Scan for the cell matching the given text and deliver its (X, Y) coordinate at center. 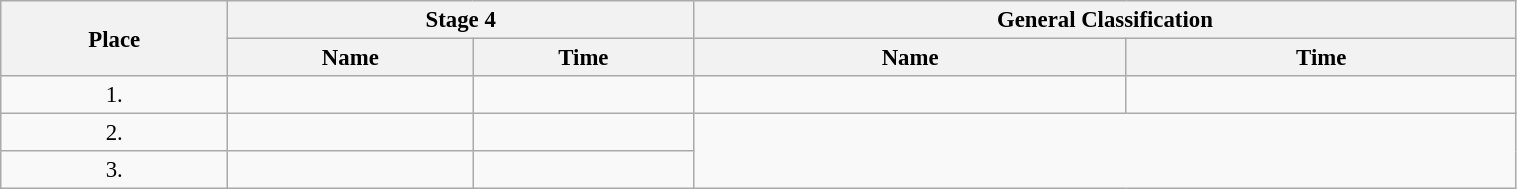
Stage 4 (461, 20)
1. (114, 95)
3. (114, 170)
General Classification (1105, 20)
2. (114, 133)
Place (114, 38)
